Capture the cell that displays the provided text and extract its [x, y] central coordinate. 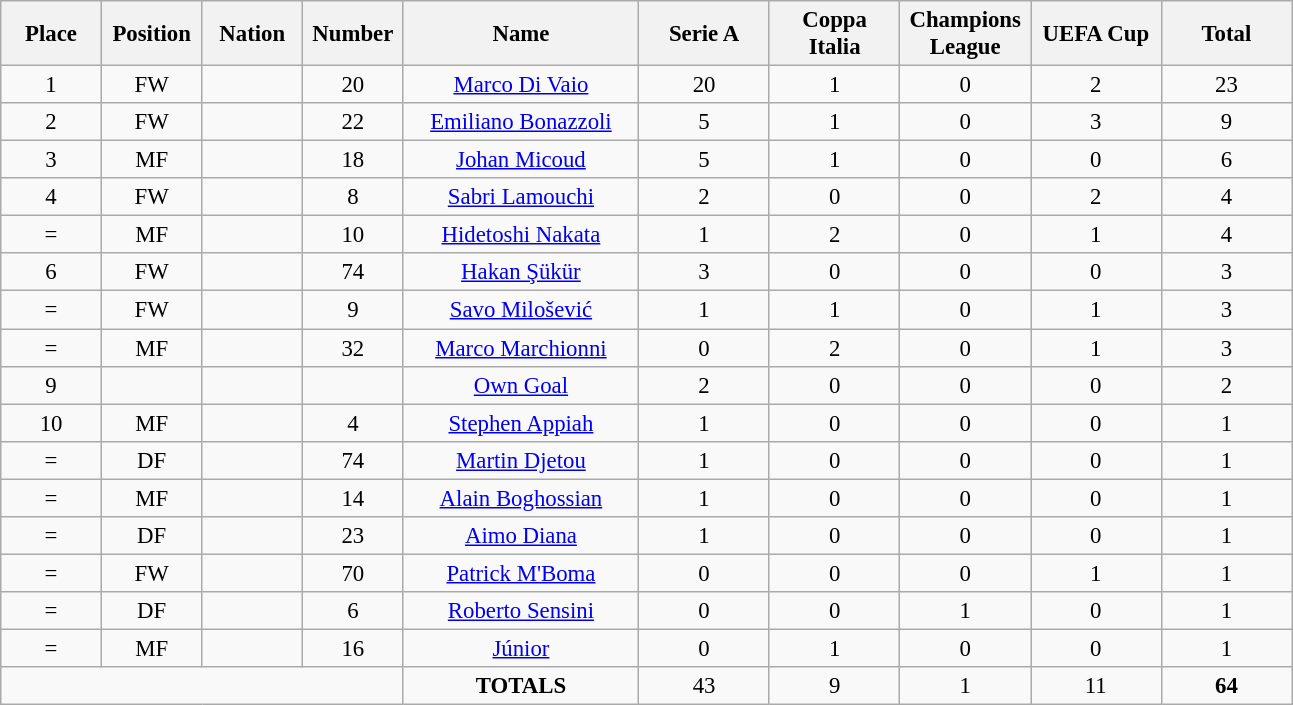
16 [354, 648]
Aimo Diana [521, 536]
Júnior [521, 648]
Name [521, 34]
Place [52, 34]
UEFA Cup [1096, 34]
43 [704, 686]
18 [354, 160]
Serie A [704, 34]
11 [1096, 686]
Coppa Italia [834, 34]
Number [354, 34]
Total [1226, 34]
Sabri Lamouchi [521, 197]
Hakan Şükür [521, 273]
Martin Djetou [521, 460]
Position [152, 34]
70 [354, 573]
Champions League [966, 34]
Alain Boghossian [521, 498]
Own Goal [521, 385]
Johan Micoud [521, 160]
64 [1226, 686]
TOTALS [521, 686]
14 [354, 498]
Nation [252, 34]
Emiliano Bonazzoli [521, 122]
Hidetoshi Nakata [521, 235]
Patrick M'Boma [521, 573]
32 [354, 348]
Marco Marchionni [521, 348]
Roberto Sensini [521, 611]
Savo Milošević [521, 310]
22 [354, 122]
8 [354, 197]
Stephen Appiah [521, 423]
Marco Di Vaio [521, 85]
